Scan for the cell matching the given text and deliver its (X, Y) coordinate at center. 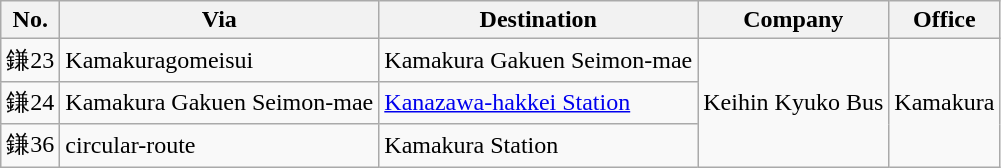
鎌23 (30, 60)
Kamakura (944, 103)
Kamakuragomeisui (220, 60)
Kamakura Station (538, 146)
Keihin Kyuko Bus (794, 103)
Kanazawa-hakkei Station (538, 102)
Via (220, 20)
鎌36 (30, 146)
No. (30, 20)
Destination (538, 20)
Office (944, 20)
Company (794, 20)
鎌24 (30, 102)
circular-route (220, 146)
